Search for the cell housing the specified text and yield its [x, y] center coordinate. 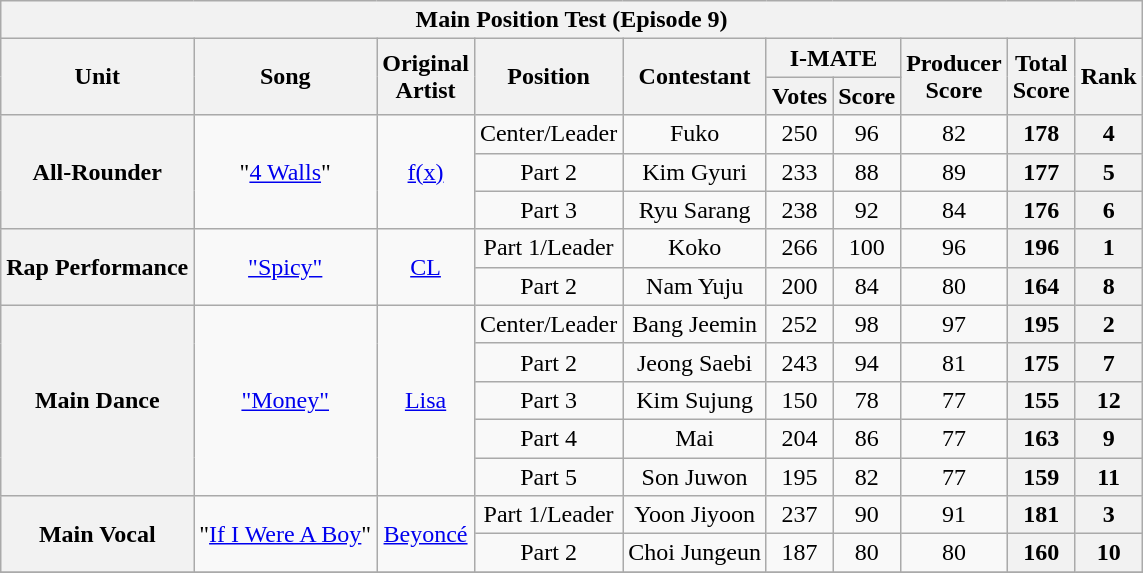
10 [1108, 553]
187 [799, 553]
11 [1108, 477]
Main Dance [98, 400]
Main Vocal [98, 534]
3 [1108, 515]
Rap Performance [98, 267]
I-MATE [833, 58]
Beyoncé [426, 534]
Position [548, 77]
177 [1041, 172]
Contestant [695, 77]
92 [867, 210]
Kim Sujung [695, 400]
Son Juwon [695, 477]
178 [1041, 134]
88 [867, 172]
91 [954, 515]
176 [1041, 210]
204 [799, 438]
160 [1041, 553]
4 [1108, 134]
Votes [799, 96]
2 [1108, 324]
150 [799, 400]
238 [799, 210]
266 [799, 248]
8 [1108, 286]
164 [1041, 286]
98 [867, 324]
CL [426, 267]
94 [867, 362]
OriginalArtist [426, 77]
Jeong Saebi [695, 362]
181 [1041, 515]
86 [867, 438]
TotalScore [1041, 77]
Kim Gyuri [695, 172]
Koko [695, 248]
Nam Yuju [695, 286]
Part 4 [548, 438]
196 [1041, 248]
Song [286, 77]
175 [1041, 362]
Unit [98, 77]
"Spicy" [286, 267]
"If I Were A Boy" [286, 534]
All-Rounder [98, 172]
7 [1108, 362]
81 [954, 362]
6 [1108, 210]
Fuko [695, 134]
Bang Jeemin [695, 324]
90 [867, 515]
163 [1041, 438]
1 [1108, 248]
97 [954, 324]
Yoon Jiyoon [695, 515]
f(x) [426, 172]
159 [1041, 477]
243 [799, 362]
9 [1108, 438]
ProducerScore [954, 77]
200 [799, 286]
Rank [1108, 77]
Main Position Test (Episode 9) [572, 20]
237 [799, 515]
"Money" [286, 400]
5 [1108, 172]
233 [799, 172]
"4 Walls" [286, 172]
Ryu Sarang [695, 210]
252 [799, 324]
12 [1108, 400]
89 [954, 172]
Score [867, 96]
100 [867, 248]
Lisa [426, 400]
Mai [695, 438]
250 [799, 134]
Part 5 [548, 477]
155 [1041, 400]
Choi Jungeun [695, 553]
78 [867, 400]
